Find where the given text appears and provide that cell's center as (X, Y) coordinate. 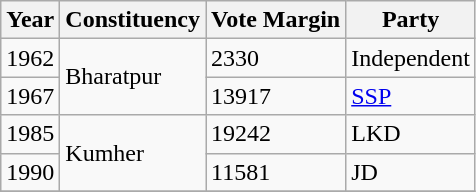
11581 (276, 172)
Bharatpur (133, 77)
2330 (276, 58)
Constituency (133, 20)
Party (411, 20)
1967 (30, 96)
1985 (30, 134)
13917 (276, 96)
Year (30, 20)
Independent (411, 58)
LKD (411, 134)
19242 (276, 134)
Kumher (133, 153)
1990 (30, 172)
1962 (30, 58)
Vote Margin (276, 20)
SSP (411, 96)
JD (411, 172)
